Output the [x, y] coordinate of the center of the cell containing the given text.  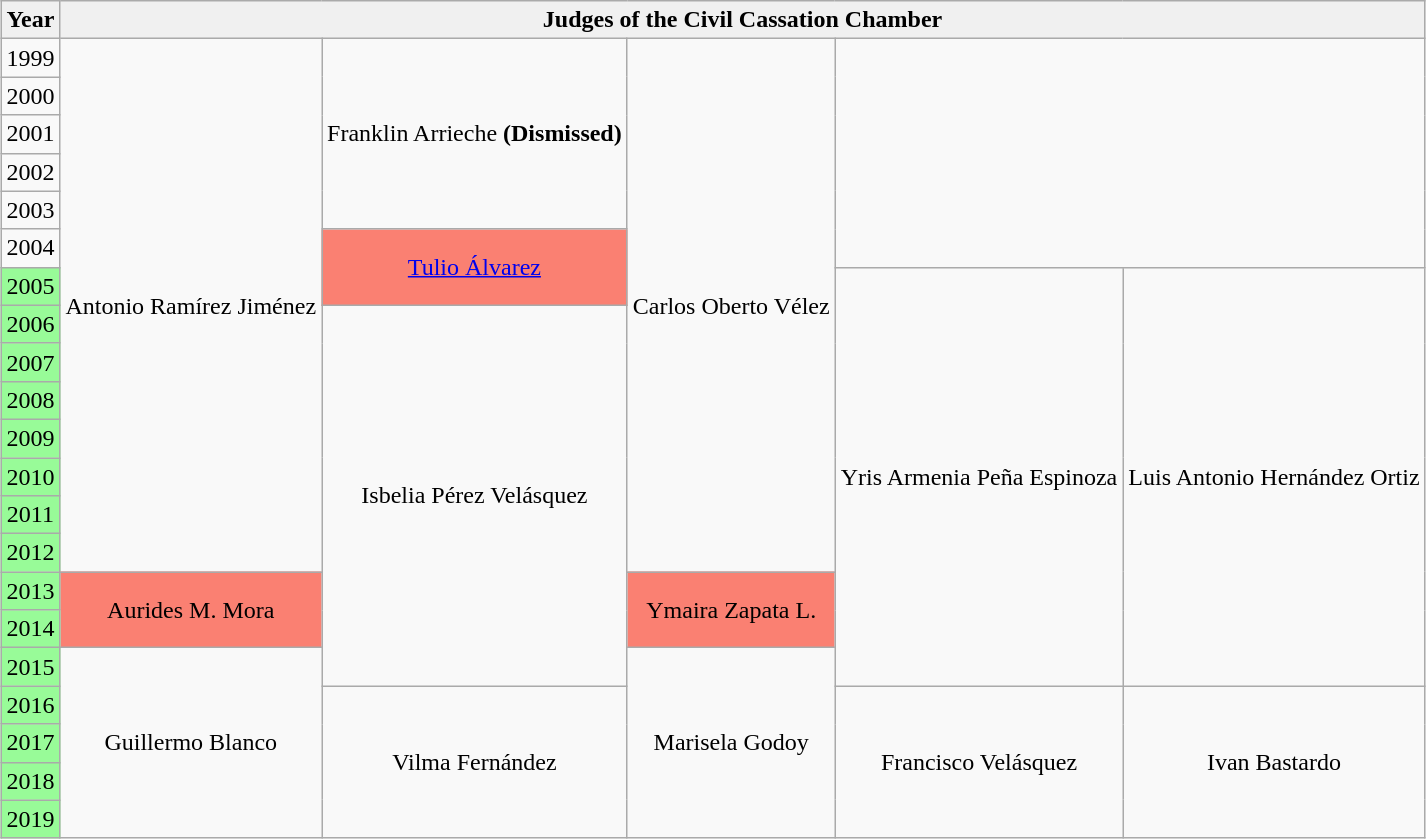
Marisela Godoy [731, 743]
Aurides M. Mora [191, 610]
1999 [30, 58]
2004 [30, 248]
2009 [30, 438]
2002 [30, 172]
Judges of the Civil Cassation Chamber [742, 20]
2014 [30, 629]
2011 [30, 515]
2000 [30, 96]
Ivan Bastardo [1274, 762]
2018 [30, 781]
Yris Armenia Peña Espinoza [979, 476]
2013 [30, 591]
Year [30, 20]
2017 [30, 743]
Luis Antonio Hernández Ortiz [1274, 476]
Ymaira Zapata L. [731, 610]
2010 [30, 477]
2019 [30, 819]
Isbelia Pérez Velásquez [475, 496]
Antonio Ramírez Jiménez [191, 306]
2012 [30, 553]
2005 [30, 286]
2001 [30, 134]
Tulio Álvarez [475, 267]
Vilma Fernández [475, 762]
2016 [30, 705]
2008 [30, 400]
Carlos Oberto Vélez [731, 306]
Franklin Arrieche (Dismissed) [475, 134]
2003 [30, 210]
Guillermo Blanco [191, 743]
2007 [30, 362]
Francisco Velásquez [979, 762]
2015 [30, 667]
2006 [30, 324]
